Extract the [X, Y] coordinate from the center of the cell holding the provided text.  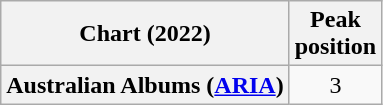
Peakposition [335, 34]
3 [335, 85]
Chart (2022) [145, 34]
Australian Albums (ARIA) [145, 85]
